Extract the (X, Y) coordinate from the center of the cell holding the provided text.  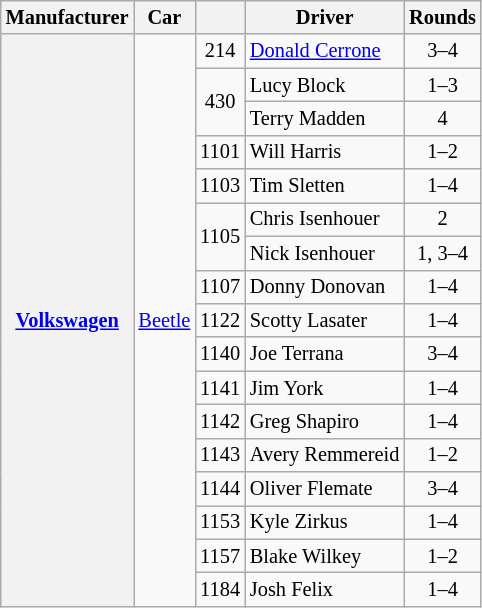
Chris Isenhouer (324, 219)
1–3 (442, 85)
1103 (220, 186)
1184 (220, 589)
Jim York (324, 388)
430 (220, 102)
1101 (220, 152)
1153 (220, 522)
1105 (220, 236)
Terry Madden (324, 118)
Manufacturer (68, 17)
1122 (220, 320)
Scotty Lasater (324, 320)
1157 (220, 556)
1141 (220, 388)
Beetle (165, 320)
Volkswagen (68, 320)
Car (165, 17)
Kyle Zirkus (324, 522)
Blake Wilkey (324, 556)
Oliver Flemate (324, 489)
Tim Sletten (324, 186)
Nick Isenhouer (324, 253)
Lucy Block (324, 85)
4 (442, 118)
214 (220, 51)
Joe Terrana (324, 354)
1144 (220, 489)
1140 (220, 354)
Donny Donovan (324, 287)
2 (442, 219)
1142 (220, 421)
Rounds (442, 17)
Josh Felix (324, 589)
Greg Shapiro (324, 421)
1143 (220, 455)
1107 (220, 287)
Driver (324, 17)
1, 3–4 (442, 253)
Avery Remmereid (324, 455)
Donald Cerrone (324, 51)
Will Harris (324, 152)
